Detect which cell encompasses the target text, then output its (x, y) center coordinate. 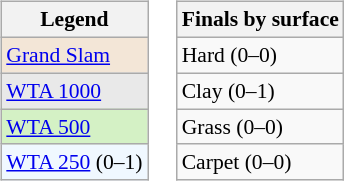
WTA 250 (0–1) (74, 162)
Legend (74, 20)
WTA 1000 (74, 91)
WTA 500 (74, 127)
Hard (0–0) (260, 55)
Clay (0–1) (260, 91)
Finals by surface (260, 20)
Grass (0–0) (260, 127)
Grand Slam (74, 55)
Carpet (0–0) (260, 162)
